Return the [X, Y] coordinate for the center point of the cell that contains the specified text.  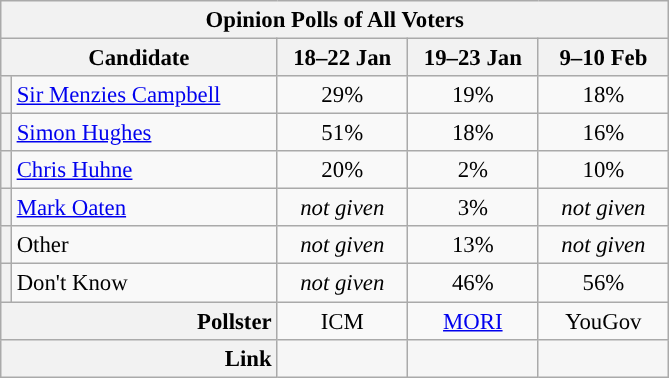
10% [604, 170]
Other [144, 245]
46% [474, 283]
Link [139, 358]
Chris Huhne [144, 170]
Mark Oaten [144, 208]
YouGov [604, 321]
19–23 Jan [474, 58]
9–10 Feb [604, 58]
20% [342, 170]
Opinion Polls of All Voters [335, 20]
2% [474, 170]
3% [474, 208]
56% [604, 283]
Pollster [139, 321]
51% [342, 133]
16% [604, 133]
Simon Hughes [144, 133]
Sir Menzies Campbell [144, 95]
MORI [474, 321]
18–22 Jan [342, 58]
29% [342, 95]
ICM [342, 321]
13% [474, 245]
19% [474, 95]
Don't Know [144, 283]
Candidate [139, 58]
